Pinpoint the cell where the given text exists, returning its [X, Y] midpoint coordinate. 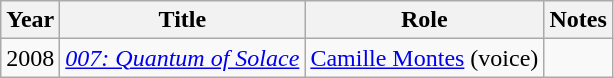
Title [182, 20]
007: Quantum of Solace [182, 58]
2008 [30, 58]
Camille Montes (voice) [424, 58]
Year [30, 20]
Role [424, 20]
Notes [578, 20]
